Find where the given text appears and provide that cell's center as (x, y) coordinate. 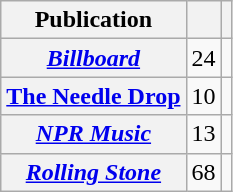
Publication (94, 20)
10 (204, 96)
13 (204, 134)
Rolling Stone (94, 172)
NPR Music (94, 134)
24 (204, 58)
68 (204, 172)
Billboard (94, 58)
The Needle Drop (94, 96)
